Search for the cell housing the specified text and yield its [X, Y] center coordinate. 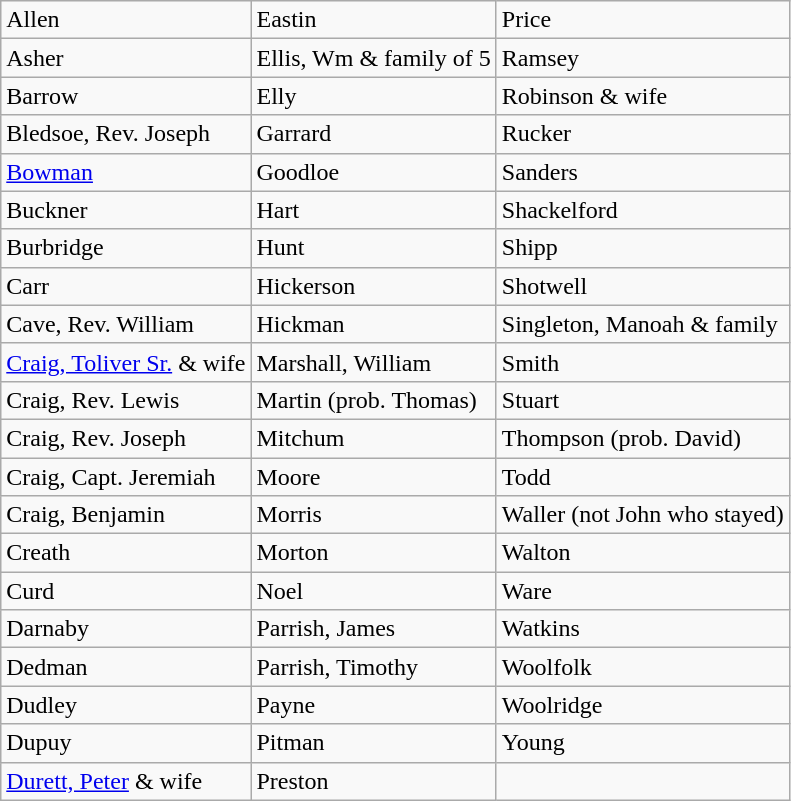
Shipp [642, 248]
Hunt [374, 248]
Todd [642, 477]
Watkins [642, 629]
Walton [642, 553]
Barrow [126, 96]
Hickman [374, 324]
Noel [374, 591]
Dupuy [126, 743]
Buckner [126, 210]
Young [642, 743]
Woolridge [642, 705]
Morton [374, 553]
Ellis, Wm & family of 5 [374, 58]
Ramsey [642, 58]
Hickerson [374, 286]
Allen [126, 20]
Elly [374, 96]
Martin (prob. Thomas) [374, 400]
Parrish, James [374, 629]
Ware [642, 591]
Creath [126, 553]
Marshall, William [374, 362]
Craig, Toliver Sr. & wife [126, 362]
Burbridge [126, 248]
Dudley [126, 705]
Price [642, 20]
Bowman [126, 172]
Craig, Rev. Lewis [126, 400]
Craig, Benjamin [126, 515]
Sanders [642, 172]
Parrish, Timothy [374, 667]
Thompson (prob. David) [642, 438]
Smith [642, 362]
Woolfolk [642, 667]
Darnaby [126, 629]
Craig, Capt. Jeremiah [126, 477]
Durett, Peter & wife [126, 781]
Morris [374, 515]
Curd [126, 591]
Goodloe [374, 172]
Preston [374, 781]
Carr [126, 286]
Dedman [126, 667]
Cave, Rev. William [126, 324]
Waller (not John who stayed) [642, 515]
Garrard [374, 134]
Mitchum [374, 438]
Stuart [642, 400]
Singleton, Manoah & family [642, 324]
Craig, Rev. Joseph [126, 438]
Pitman [374, 743]
Payne [374, 705]
Eastin [374, 20]
Moore [374, 477]
Robinson & wife [642, 96]
Shotwell [642, 286]
Bledsoe, Rev. Joseph [126, 134]
Shackelford [642, 210]
Rucker [642, 134]
Asher [126, 58]
Hart [374, 210]
